Search for the cell housing the specified text and yield its [x, y] center coordinate. 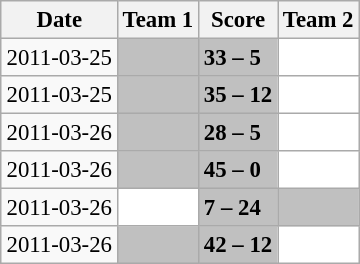
Score [238, 20]
Team 1 [158, 20]
Team 2 [318, 20]
35 – 12 [238, 95]
45 – 0 [238, 170]
42 – 12 [238, 245]
Date [59, 20]
28 – 5 [238, 133]
7 – 24 [238, 208]
33 – 5 [238, 57]
